Extract the (x, y) coordinate from the center of the cell holding the provided text.  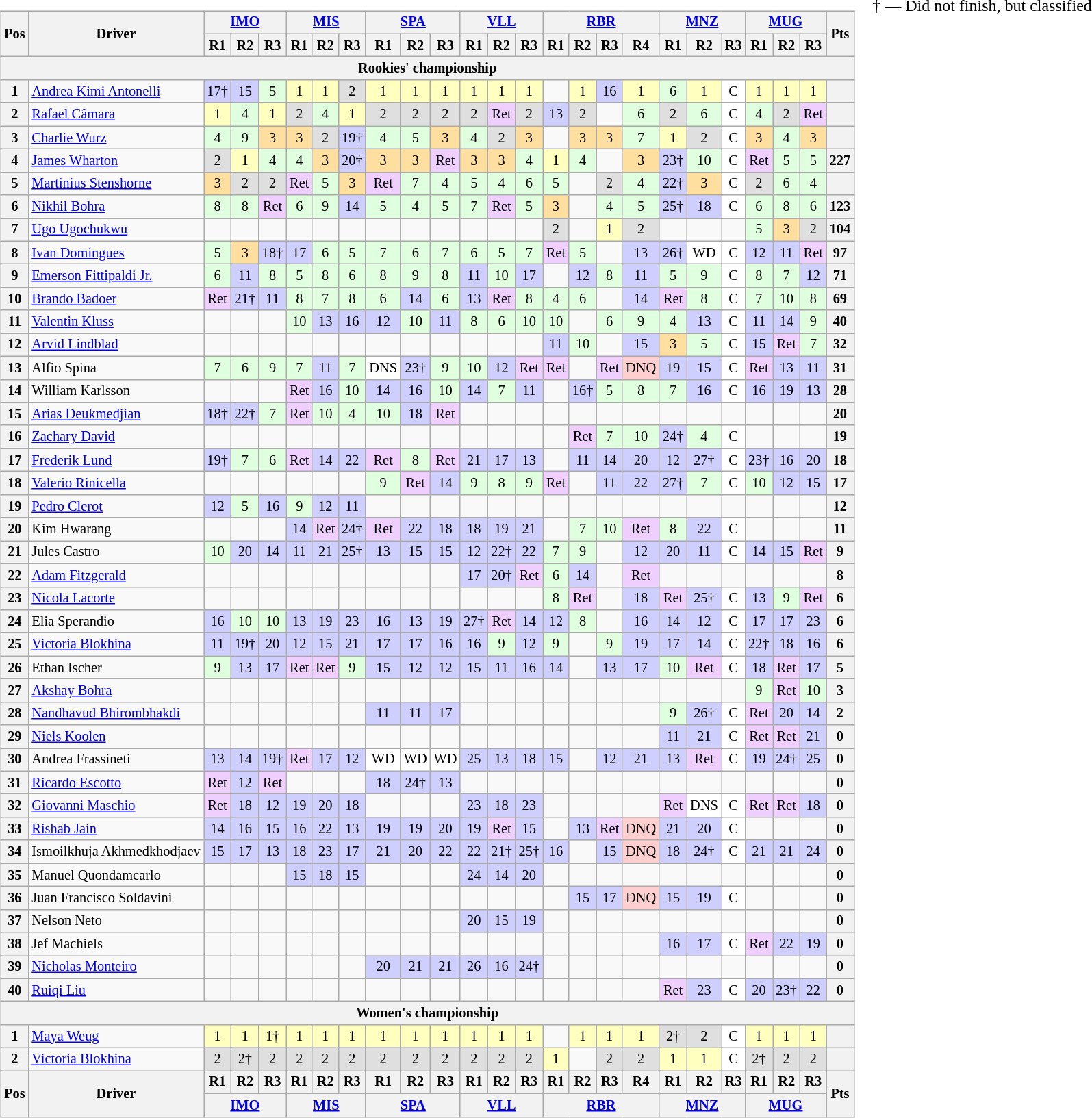
Charlie Wurz (116, 138)
Ethan Ischer (116, 668)
Jef Machiels (116, 944)
Ruiqi Liu (116, 990)
Elia Sperandio (116, 622)
30 (14, 760)
Kim Hwarang (116, 529)
69 (840, 299)
James Wharton (116, 161)
Nicholas Monteiro (116, 967)
Ugo Ugochukwu (116, 230)
Martinius Stenshorne (116, 183)
71 (840, 276)
Arias Deukmedjian (116, 414)
29 (14, 737)
Valerio Rinicella (116, 483)
36 (14, 898)
Valentin Kluss (116, 322)
97 (840, 253)
Maya Weug (116, 1037)
Ismoilkhuja Akhmedkhodjaev (116, 852)
Andrea Frassineti (116, 760)
Alfio Spina (116, 368)
104 (840, 230)
227 (840, 161)
39 (14, 967)
38 (14, 944)
Manuel Quondamcarlo (116, 875)
Nelson Neto (116, 921)
34 (14, 852)
Andrea Kimi Antonelli (116, 92)
Rishab Jain (116, 829)
Rookies' championship (427, 68)
Women's championship (427, 1013)
123 (840, 207)
Ivan Domingues (116, 253)
Ricardo Escotto (116, 783)
Jules Castro (116, 552)
33 (14, 829)
16† (583, 391)
Niels Koolen (116, 737)
Nandhavud Bhirombhakdi (116, 713)
17† (218, 92)
Juan Francisco Soldavini (116, 898)
Rafael Câmara (116, 114)
Akshay Bohra (116, 691)
William Karlsson (116, 391)
Frederik Lund (116, 460)
Nicola Lacorte (116, 598)
Zachary David (116, 437)
27 (14, 691)
Giovanni Maschio (116, 806)
Adam Fitzgerald (116, 575)
37 (14, 921)
35 (14, 875)
Arvid Lindblad (116, 345)
Pedro Clerot (116, 506)
Nikhil Bohra (116, 207)
1† (272, 1037)
Emerson Fittipaldi Jr. (116, 276)
Brando Badoer (116, 299)
